Locate the cell with the specified text and output its (x, y) center coordinate. 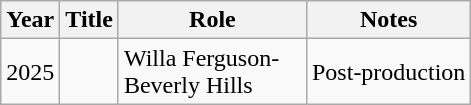
Notes (388, 20)
Post-production (388, 72)
Role (212, 20)
Year (30, 20)
Willa Ferguson-Beverly Hills (212, 72)
Title (90, 20)
2025 (30, 72)
